Capture the cell that displays the provided text and extract its (x, y) central coordinate. 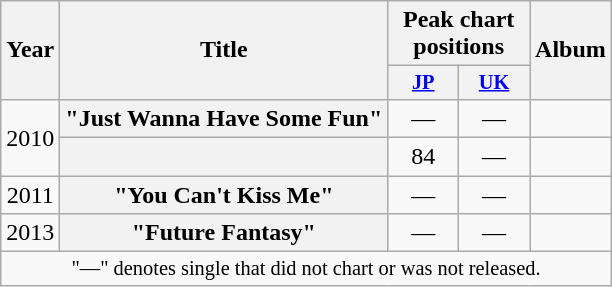
"—" denotes single that did not chart or was not released. (306, 269)
84 (424, 157)
Album (571, 50)
Year (30, 50)
"Future Fantasy" (224, 233)
2010 (30, 137)
UK (494, 83)
"Just Wanna Have Some Fun" (224, 118)
2011 (30, 195)
2013 (30, 233)
JP (424, 83)
"You Can't Kiss Me" (224, 195)
Peak chart positions (459, 34)
Title (224, 50)
